Determine the [x, y] coordinate at the center of the cell enclosing the given text.  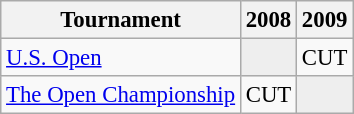
2009 [325, 20]
U.S. Open [121, 58]
Tournament [121, 20]
The Open Championship [121, 95]
2008 [268, 20]
